Identify which cell holds the provided text, then report its [x, y] central coordinate. 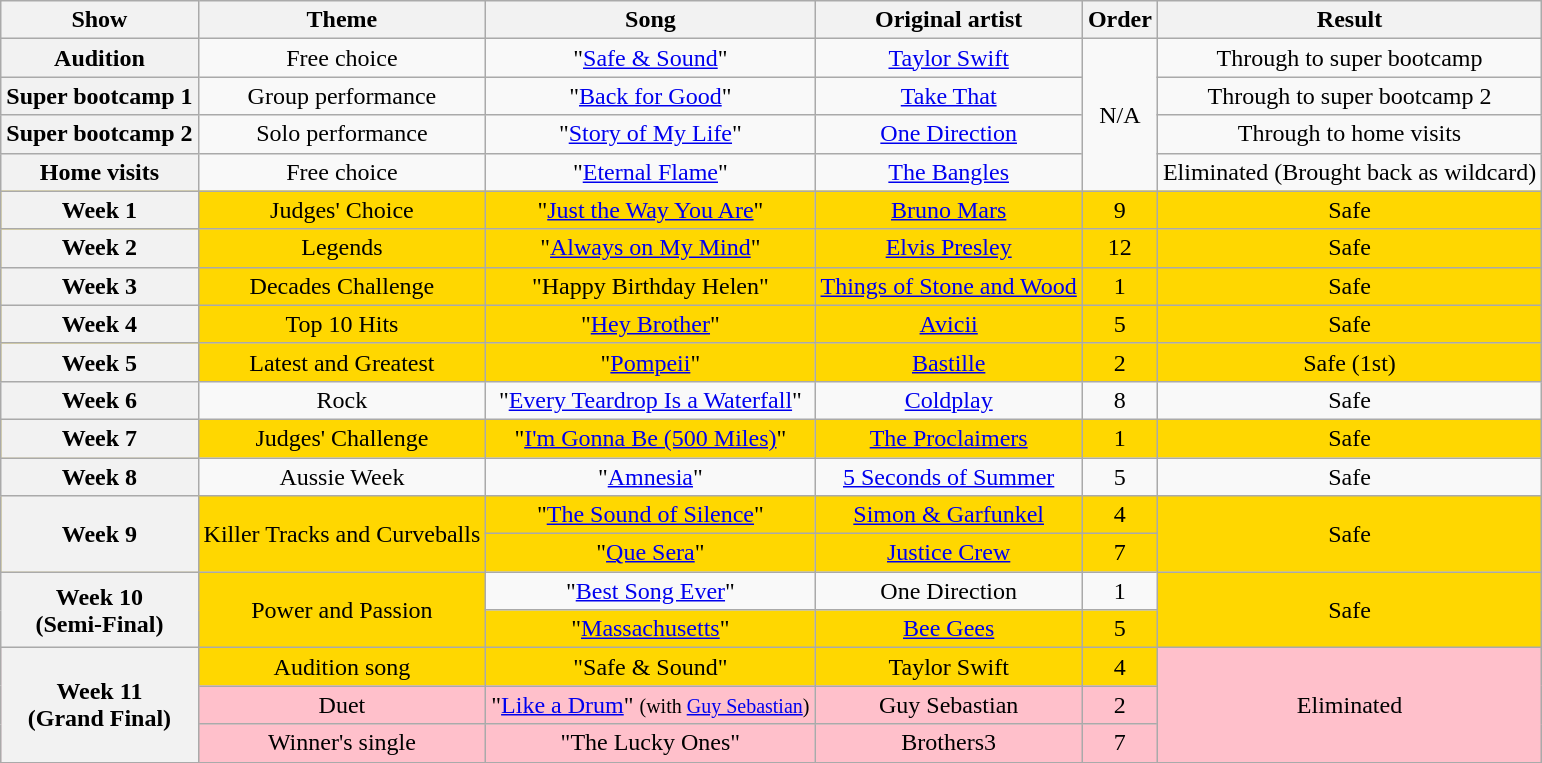
Order [1120, 20]
"The Sound of Silence" [650, 515]
Original artist [948, 20]
Week 1 [100, 210]
Week 8 [100, 477]
Decades Challenge [342, 286]
Week 4 [100, 324]
Week 5 [100, 362]
12 [1120, 248]
Solo performance [342, 134]
Top 10 Hits [342, 324]
Avicii [948, 324]
9 [1120, 210]
Through to super bootcamp [1349, 58]
"Pompeii" [650, 362]
"Always on My Mind" [650, 248]
"Happy Birthday Helen" [650, 286]
Safe (1st) [1349, 362]
Eliminated [1349, 705]
Bastille [948, 362]
Latest and Greatest [342, 362]
Week 3 [100, 286]
"Que Sera" [650, 553]
Week 2 [100, 248]
Theme [342, 20]
Home visits [100, 172]
Bruno Mars [948, 210]
Killer Tracks and Curveballs [342, 534]
Week 10(Semi-Final) [100, 610]
Super bootcamp 2 [100, 134]
"Back for Good" [650, 96]
"Like a Drum" (with Guy Sebastian) [650, 705]
N/A [1120, 115]
"Every Teardrop Is a Waterfall" [650, 400]
Result [1349, 20]
The Bangles [948, 172]
"Massachusetts" [650, 629]
Week 11(Grand Final) [100, 705]
Through to home visits [1349, 134]
5 Seconds of Summer [948, 477]
Audition song [342, 667]
"I'm Gonna Be (500 Miles)" [650, 438]
"The Lucky Ones" [650, 743]
Show [100, 20]
Super bootcamp 1 [100, 96]
Duet [342, 705]
Guy Sebastian [948, 705]
Group performance [342, 96]
Audition [100, 58]
Elvis Presley [948, 248]
Rock [342, 400]
Week 6 [100, 400]
"Just the Way You Are" [650, 210]
"Hey Brother" [650, 324]
Simon & Garfunkel [948, 515]
Winner's single [342, 743]
Aussie Week [342, 477]
Week 7 [100, 438]
Through to super bootcamp 2 [1349, 96]
Justice Crew [948, 553]
Bee Gees [948, 629]
Brothers3 [948, 743]
"Best Song Ever" [650, 591]
The Proclaimers [948, 438]
Judges' Choice [342, 210]
Power and Passion [342, 610]
Week 9 [100, 534]
Legends [342, 248]
Coldplay [948, 400]
"Amnesia" [650, 477]
"Story of My Life" [650, 134]
8 [1120, 400]
Take That [948, 96]
Song [650, 20]
Judges' Challenge [342, 438]
Things of Stone and Wood [948, 286]
"Eternal Flame" [650, 172]
Eliminated (Brought back as wildcard) [1349, 172]
